Extract the (x, y) coordinate from the center of the cell holding the provided text.  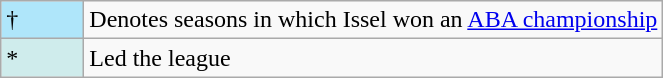
* (42, 58)
† (42, 20)
Denotes seasons in which Issel won an ABA championship (374, 20)
Led the league (374, 58)
